Pinpoint the cell where the given text exists, returning its (X, Y) midpoint coordinate. 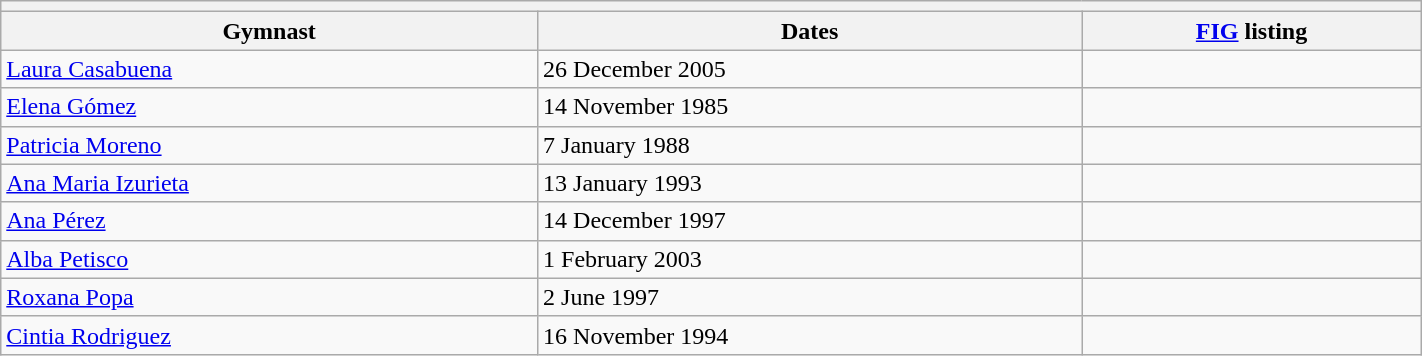
2 June 1997 (810, 297)
Elena Gómez (270, 107)
14 November 1985 (810, 107)
16 November 1994 (810, 335)
Gymnast (270, 31)
Ana Pérez (270, 221)
14 December 1997 (810, 221)
Dates (810, 31)
Patricia Moreno (270, 145)
1 February 2003 (810, 259)
Laura Casabuena (270, 69)
FIG listing (1252, 31)
13 January 1993 (810, 183)
26 December 2005 (810, 69)
Alba Petisco (270, 259)
Cintia Rodriguez (270, 335)
Roxana Popa (270, 297)
Ana Maria Izurieta (270, 183)
7 January 1988 (810, 145)
